From the cell containing the given text, extract its center point as [X, Y] coordinate. 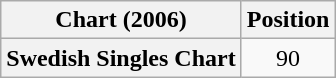
Swedish Singles Chart [121, 58]
Chart (2006) [121, 20]
Position [288, 20]
90 [288, 58]
